Detect which cell encompasses the target text, then output its [x, y] center coordinate. 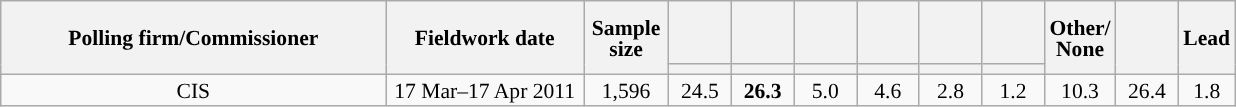
10.3 [1080, 90]
Lead [1206, 38]
4.6 [888, 90]
1.8 [1206, 90]
24.5 [700, 90]
5.0 [826, 90]
CIS [194, 90]
Polling firm/Commissioner [194, 38]
Other/None [1080, 38]
1,596 [626, 90]
1.2 [1014, 90]
Fieldwork date [485, 38]
26.3 [762, 90]
Sample size [626, 38]
26.4 [1148, 90]
2.8 [950, 90]
17 Mar–17 Apr 2011 [485, 90]
